From the cell containing the given text, extract its center point as [x, y] coordinate. 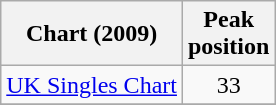
Peakposition [228, 34]
33 [228, 85]
UK Singles Chart [92, 85]
Chart (2009) [92, 34]
